For the text-containing cell, return its midpoint in (x, y) coordinate format. 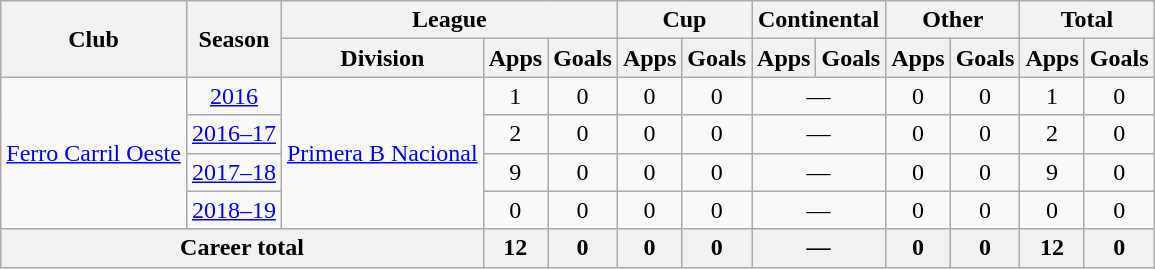
Cup (684, 20)
Division (382, 58)
Other (953, 20)
Primera B Nacional (382, 153)
2016 (234, 96)
Season (234, 39)
Total (1087, 20)
Continental (819, 20)
Club (94, 39)
Ferro Carril Oeste (94, 153)
Career total (242, 248)
2016–17 (234, 134)
2017–18 (234, 172)
2018–19 (234, 210)
League (449, 20)
